Output the [x, y] coordinate of the center of the cell containing the given text.  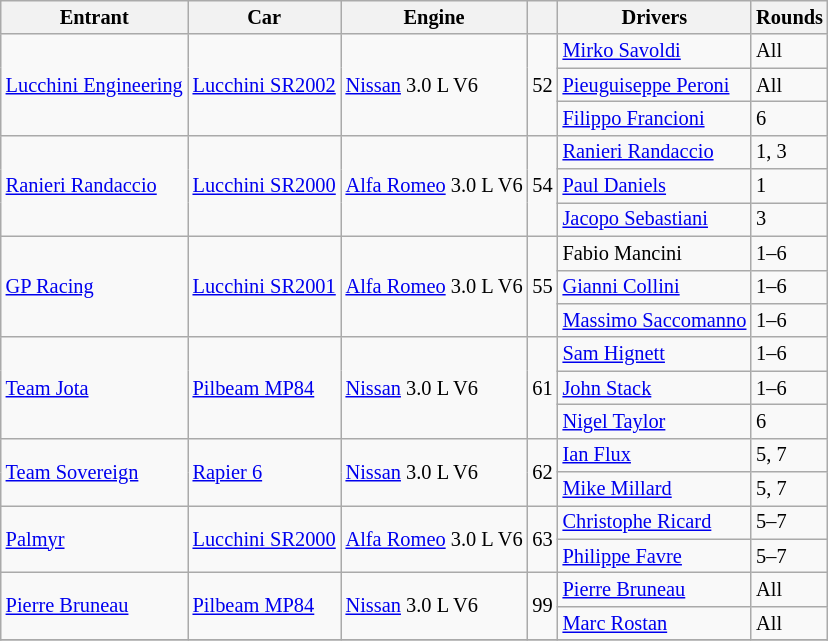
Car [264, 17]
Mike Millard [655, 489]
Gianni Collini [655, 287]
Team Sovereign [94, 472]
Nigel Taylor [655, 421]
Filippo Francioni [655, 118]
54 [543, 186]
Palmyr [94, 538]
61 [543, 388]
Marc Rostan [655, 623]
Jacopo Sebastiani [655, 219]
Engine [434, 17]
Pieuguiseppe Peroni [655, 85]
GP Racing [94, 286]
99 [543, 606]
55 [543, 286]
Paul Daniels [655, 186]
Philippe Favre [655, 556]
Lucchini SR2001 [264, 286]
John Stack [655, 388]
1, 3 [790, 152]
Mirko Savoldi [655, 51]
Team Jota [94, 388]
Massimo Saccomanno [655, 320]
Fabio Mancini [655, 253]
63 [543, 538]
Rounds [790, 17]
Lucchini Engineering [94, 84]
3 [790, 219]
Lucchini SR2002 [264, 84]
Drivers [655, 17]
Christophe Ricard [655, 522]
Entrant [94, 17]
Ian Flux [655, 455]
62 [543, 472]
Sam Hignett [655, 354]
1 [790, 186]
Rapier 6 [264, 472]
52 [543, 84]
